Output the [x, y] coordinate of the center of the cell containing the given text.  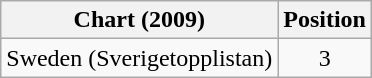
Chart (2009) [140, 20]
Position [325, 20]
3 [325, 58]
Sweden (Sverigetopplistan) [140, 58]
